Return the (x, y) coordinate for the center point of the cell that contains the specified text.  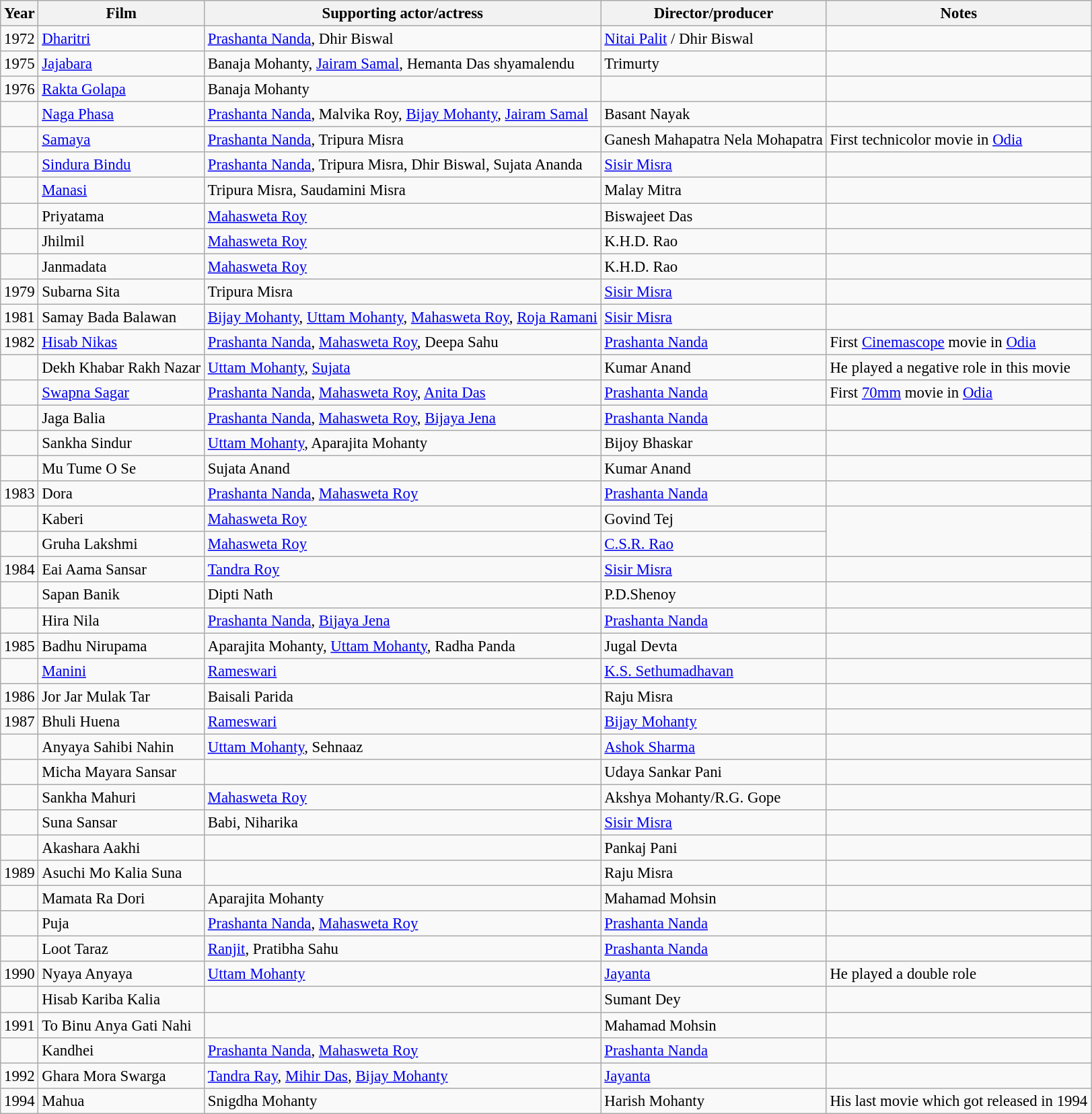
Prashanta Nanda, Mahasweta Roy, Deepa Sahu (402, 342)
Prashanta Nanda, Tripura Misra (402, 140)
Trimurty (713, 64)
Jhilmil (121, 241)
Tandra Ray, Mihir Das, Bijay Mohanty (402, 1076)
1991 (20, 1025)
Akshya Mohanty/R.G. Gope (713, 797)
Rakta Golapa (121, 89)
Subarna Sita (121, 291)
Samaya (121, 140)
1976 (20, 89)
Bijay Mohanty (713, 722)
Udaya Sankar Pani (713, 772)
Micha Mayara Sansar (121, 772)
Tandra Roy (402, 570)
Sujata Anand (402, 469)
Prashanta Nanda, Mahasweta Roy, Anita Das (402, 393)
Pankaj Pani (713, 848)
Priyatama (121, 216)
Sindura Bindu (121, 165)
1990 (20, 975)
Dharitri (121, 39)
Govind Tej (713, 519)
Jajabara (121, 64)
Mu Tume O Se (121, 469)
Baisali Parida (402, 696)
1975 (20, 64)
Ashok Sharma (713, 747)
Badhu Nirupama (121, 646)
Prashanta Nanda, Bijaya Jena (402, 620)
Jugal Devta (713, 646)
To Binu Anya Gati Nahi (121, 1025)
He played a negative role in this movie (958, 367)
Malay Mitra (713, 190)
Year (20, 13)
Jor Jar Mulak Tar (121, 696)
Sapan Banik (121, 595)
1984 (20, 570)
1979 (20, 291)
Uttam Mohanty (402, 975)
Mamata Ra Dori (121, 899)
Suna Sansar (121, 823)
Banaja Mohanty (402, 89)
1994 (20, 1101)
1981 (20, 317)
Prashanta Nanda, Dhir Biswal (402, 39)
Dekh Khabar Rakh Nazar (121, 367)
Uttam Mohanty, Sujata (402, 367)
Sumant Dey (713, 1000)
Puja (121, 924)
Eai Aama Sansar (121, 570)
Aparajita Mohanty, Uttam Mohanty, Radha Panda (402, 646)
Uttam Mohanty, Sehnaaz (402, 747)
Tripura Misra (402, 291)
Samay Bada Balawan (121, 317)
1989 (20, 873)
Manasi (121, 190)
Dora (121, 494)
Sankha Mahuri (121, 797)
Anyaya Sahibi Nahin (121, 747)
Manini (121, 671)
Hisab Nikas (121, 342)
Naga Phasa (121, 114)
1983 (20, 494)
Kandhei (121, 1050)
1992 (20, 1076)
Prashanta Nanda, Mahasweta Roy, Bijaya Jena (402, 418)
Aparajita Mohanty (402, 899)
Basant Nayak (713, 114)
Hira Nila (121, 620)
Asuchi Mo Kalia Suna (121, 873)
Supporting actor/actress (402, 13)
Jaga Balia (121, 418)
First technicolor movie in Odia (958, 140)
Ranjit, Pratibha Sahu (402, 949)
Tripura Misra, Saudamini Misra (402, 190)
1986 (20, 696)
His last movie which got released in 1994 (958, 1101)
Akashara Aakhi (121, 848)
Uttam Mohanty, Aparajita Mohanty (402, 443)
Director/producer (713, 13)
Biswajeet Das (713, 216)
Notes (958, 13)
First 70mm movie in Odia (958, 393)
Hisab Kariba Kalia (121, 1000)
Film (121, 13)
Loot Taraz (121, 949)
Nyaya Anyaya (121, 975)
Sankha Sindur (121, 443)
Gruha Lakshmi (121, 544)
1982 (20, 342)
1987 (20, 722)
Mahua (121, 1101)
Janmadata (121, 266)
Banaja Mohanty, Jairam Samal, Hemanta Das shyamalendu (402, 64)
C.S.R. Rao (713, 544)
Harish Mohanty (713, 1101)
Snigdha Mohanty (402, 1101)
Bijay Mohanty, Uttam Mohanty, Mahasweta Roy, Roja Ramani (402, 317)
Bhuli Huena (121, 722)
Prashanta Nanda, Malvika Roy, Bijay Mohanty, Jairam Samal (402, 114)
Swapna Sagar (121, 393)
Dipti Nath (402, 595)
Nitai Palit / Dhir Biswal (713, 39)
Ganesh Mahapatra Nela Mohapatra (713, 140)
Prashanta Nanda, Tripura Misra, Dhir Biswal, Sujata Ananda (402, 165)
Bijoy Bhaskar (713, 443)
1985 (20, 646)
P.D.Shenoy (713, 595)
First Cinemascope movie in Odia (958, 342)
Ghara Mora Swarga (121, 1076)
K.S. Sethumadhavan (713, 671)
Babi, Niharika (402, 823)
Kaberi (121, 519)
1972 (20, 39)
He played a double role (958, 975)
